Determine the (X, Y) coordinate at the center of the cell enclosing the given text.  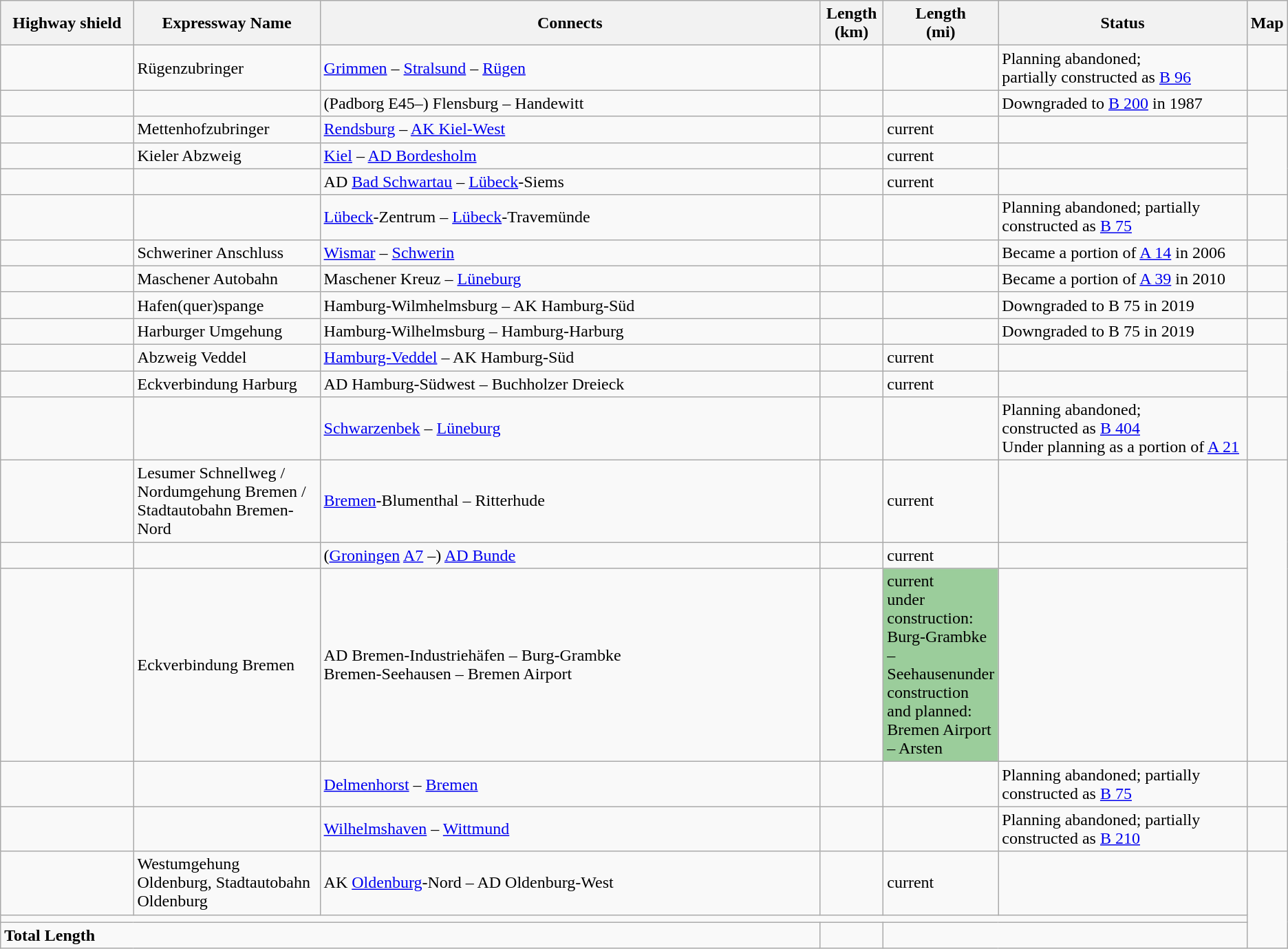
Lübeck-Zentrum – Lübeck-Travemünde (570, 217)
Expressway Name (227, 23)
AD Bremen-Industriehäfen – Burg-GrambkeBremen-Seehausen – Bremen Airport (570, 665)
Eckverbindung Bremen (227, 665)
Status (1123, 23)
Schweriner Anschluss (227, 253)
Hamburg-Wilhelmsburg – Hamburg-Harburg (570, 331)
Connects (570, 23)
Kiel – AD Bordesholm (570, 156)
AD Hamburg-Südwest – Buchholzer Dreieck (570, 383)
AD Bad Schwartau – Lübeck-Siems (570, 182)
Highway shield (67, 23)
Hamburg-Veddel – AK Hamburg-Süd (570, 357)
(Padborg E45–) Flensburg – Handewitt (570, 103)
Maschener Autobahn (227, 279)
Lesumer Schnellweg / Nordumgehung Bremen / Stadtautobahn Bremen-Nord (227, 501)
Planning abandoned;partially constructed as B 96 (1123, 67)
Became a portion of A 14 in 2006 (1123, 253)
Eckverbindung Harburg (227, 383)
(Groningen A7 –) AD Bunde (570, 555)
Downgraded to B 200 in 1987 (1123, 103)
Harburger Umgehung (227, 331)
Planning abandoned;constructed as B 404Under planning as a portion of A 21 (1123, 429)
Grimmen – Stralsund – Rügen (570, 67)
Planning abandoned; partially constructed as B 210 (1123, 829)
Rendsburg – AK Kiel-West (570, 129)
Hamburg-Wilmhelmsburg – AK Hamburg-Süd (570, 305)
Bremen-Blumenthal – Ritterhude (570, 501)
Map (1267, 23)
Became a portion of A 39 in 2010 (1123, 279)
Mettenhofzubringer (227, 129)
Wilhelmshaven – Wittmund (570, 829)
Total Length (410, 935)
Rügenzubringer (227, 67)
Length(mi) (941, 23)
Delmenhorst – Bremen (570, 785)
Hafen(quer)spange (227, 305)
currentunder construction: Burg-Grambke – Seehausenunder construction and planned: Bremen Airport – Arsten (941, 665)
Schwarzenbek – Lüneburg (570, 429)
AK Oldenburg-Nord – AD Oldenburg-West (570, 883)
Westumgehung Oldenburg, Stadtautobahn Oldenburg (227, 883)
Kieler Abzweig (227, 156)
Length(km) (851, 23)
Maschener Kreuz – Lüneburg (570, 279)
Wismar – Schwerin (570, 253)
Abzweig Veddel (227, 357)
